Pinpoint the cell where the given text exists, returning its [x, y] midpoint coordinate. 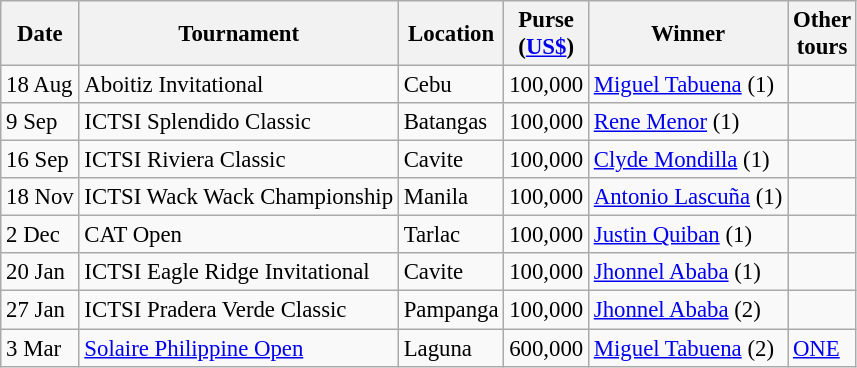
18 Nov [40, 197]
Miguel Tabuena (1) [688, 85]
Justin Quiban (1) [688, 235]
Manila [450, 197]
3 Mar [40, 348]
CAT Open [238, 235]
Jhonnel Ababa (2) [688, 310]
Laguna [450, 348]
Tournament [238, 34]
ICTSI Wack Wack Championship [238, 197]
Winner [688, 34]
Tarlac [450, 235]
Miguel Tabuena (2) [688, 348]
18 Aug [40, 85]
Cebu [450, 85]
Rene Menor (1) [688, 122]
2 Dec [40, 235]
600,000 [546, 348]
27 Jan [40, 310]
20 Jan [40, 273]
Othertours [822, 34]
Pampanga [450, 310]
9 Sep [40, 122]
Solaire Philippine Open [238, 348]
Antonio Lascuña (1) [688, 197]
Location [450, 34]
Jhonnel Ababa (1) [688, 273]
Batangas [450, 122]
Aboitiz Invitational [238, 85]
Purse(US$) [546, 34]
Clyde Mondilla (1) [688, 160]
ICTSI Eagle Ridge Invitational [238, 273]
ICTSI Riviera Classic [238, 160]
Date [40, 34]
ONE [822, 348]
ICTSI Splendido Classic [238, 122]
16 Sep [40, 160]
ICTSI Pradera Verde Classic [238, 310]
